Provide the (X, Y) coordinate of the cell's center where the given text is located.  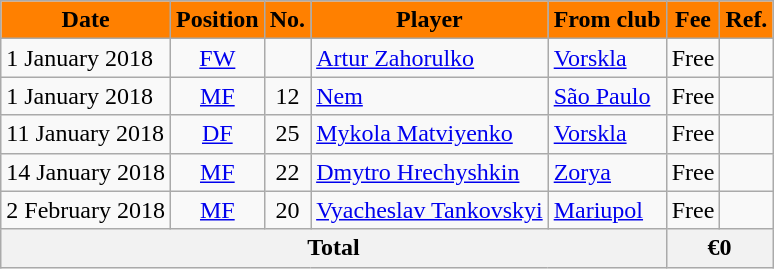
Mykola Matviyenko (430, 134)
FW (217, 58)
22 (287, 172)
São Paulo (607, 96)
Position (217, 20)
Total (334, 248)
20 (287, 210)
Fee (693, 20)
11 January 2018 (86, 134)
25 (287, 134)
Ref. (746, 20)
€0 (720, 248)
Artur Zahorulko (430, 58)
Zorya (607, 172)
Nem (430, 96)
No. (287, 20)
12 (287, 96)
Vyacheslav Tankovskyi (430, 210)
DF (217, 134)
Mariupol (607, 210)
2 February 2018 (86, 210)
From club (607, 20)
Dmytro Hrechyshkin (430, 172)
Player (430, 20)
14 January 2018 (86, 172)
Date (86, 20)
